Return the [x, y] coordinate for the center point of the cell that contains the specified text.  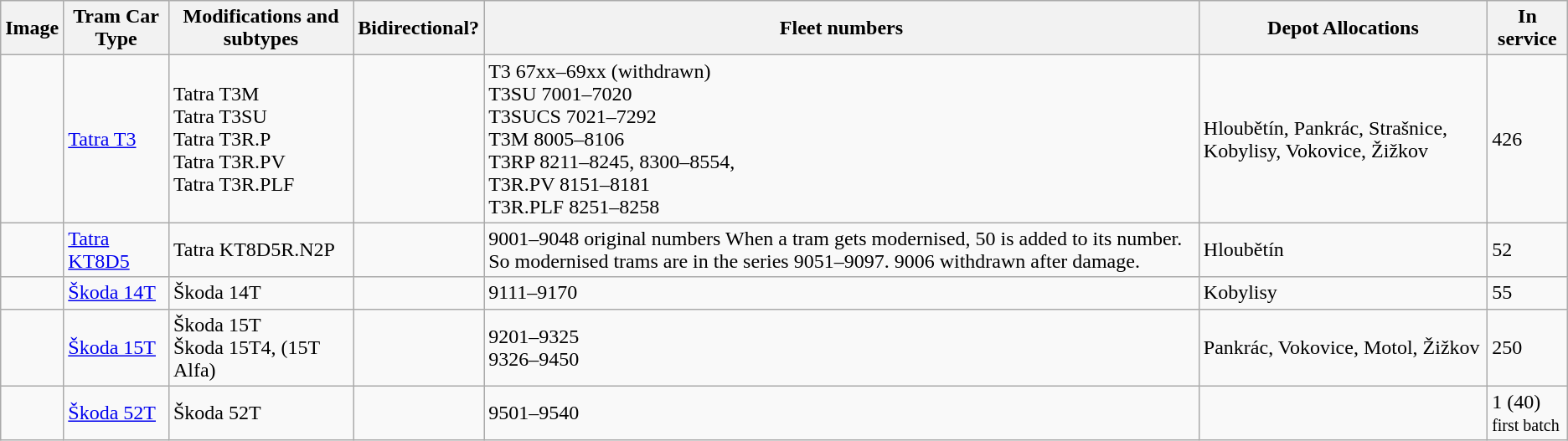
Bidirectional? [419, 28]
Tatra T3MTatra T3SUTatra T3R.PTatra T3R.PVTatra T3R.PLF [260, 139]
T3 67xx–69xx (withdrawn)T3SU 7001–7020T3SUCS 7021–7292T3M 8005–8106T3RP 8211–8245, 8300–8554,T3R.PV 8151–8181T3R.PLF 8251–8258 [842, 139]
9501–9540 [842, 413]
Tram Car Type [116, 28]
250 [1528, 347]
55 [1528, 293]
9111–9170 [842, 293]
In service [1528, 28]
Pankrác, Vokovice, Motol, Žižkov [1343, 347]
Hloubětín, Pankrác, Strašnice, Kobylisy, Vokovice, Žižkov [1343, 139]
Tatra T3 [116, 139]
Škoda 15T [116, 347]
Modifications and subtypes [260, 28]
Depot Allocations [1343, 28]
52 [1528, 249]
Image [32, 28]
Hloubětín [1343, 249]
1 (40)first batch [1528, 413]
Tatra KT8D5R.N2P [260, 249]
Fleet numbers [842, 28]
Kobylisy [1343, 293]
9201–93259326–9450 [842, 347]
426 [1528, 139]
Tatra KT8D5 [116, 249]
Škoda 15TŠkoda 15T4, (15T Alfa) [260, 347]
